Extract the [X, Y] coordinate from the center of the cell holding the provided text.  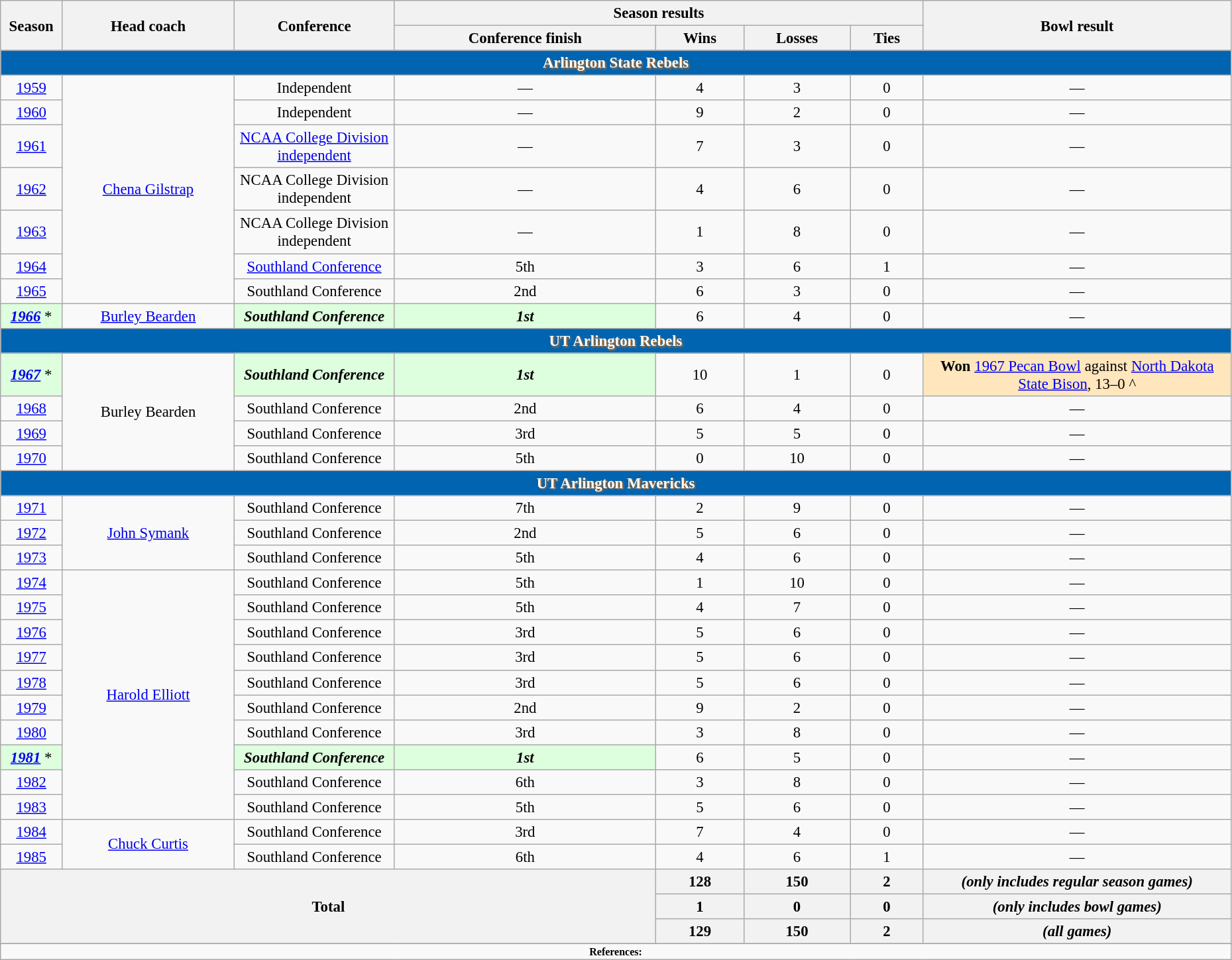
1970 [32, 458]
1980 [32, 732]
Arlington State Rebels [616, 63]
1961 [32, 147]
(only includes regular season games) [1077, 882]
1971 [32, 508]
References: [616, 952]
1981 * [32, 757]
1975 [32, 608]
Bowl result [1077, 25]
1974 [32, 583]
Losses [797, 38]
Wins [700, 38]
(all games) [1077, 932]
1968 [32, 409]
128 [700, 882]
Chuck Curtis [148, 844]
1977 [32, 658]
1979 [32, 708]
7th [525, 508]
129 [700, 932]
Season [32, 25]
1985 [32, 857]
1972 [32, 533]
1965 [32, 291]
1983 [32, 807]
1984 [32, 832]
1982 [32, 782]
1976 [32, 633]
Harold Elliott [148, 695]
1962 [32, 189]
Head coach [148, 25]
Conference [314, 25]
Won 1967 Pecan Bowl against North Dakota State Bison, 13–0 ^ [1077, 375]
Ties [887, 38]
1966 * [32, 316]
Chena Gilstrap [148, 189]
1964 [32, 266]
1969 [32, 433]
1978 [32, 682]
John Symank [148, 533]
1963 [32, 232]
1973 [32, 558]
1960 [32, 113]
1959 [32, 88]
UT Arlington Mavericks [616, 483]
1967 * [32, 375]
UT Arlington Rebels [616, 341]
Season results [659, 13]
(only includes bowl games) [1077, 907]
Conference finish [525, 38]
Total [329, 906]
